Determine the [x, y] coordinate at the center of the cell enclosing the given text.  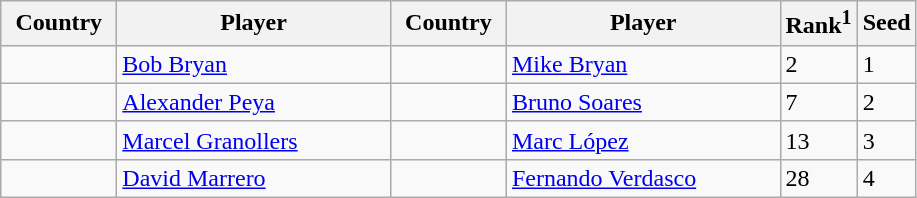
Marc López [643, 140]
Mike Bryan [643, 64]
7 [818, 102]
Rank1 [818, 24]
Bob Bryan [254, 64]
1 [886, 64]
Fernando Verdasco [643, 178]
David Marrero [254, 178]
3 [886, 140]
4 [886, 178]
Seed [886, 24]
13 [818, 140]
28 [818, 178]
Marcel Granollers [254, 140]
Bruno Soares [643, 102]
Alexander Peya [254, 102]
